Scan for the cell matching the given text and deliver its (x, y) coordinate at center. 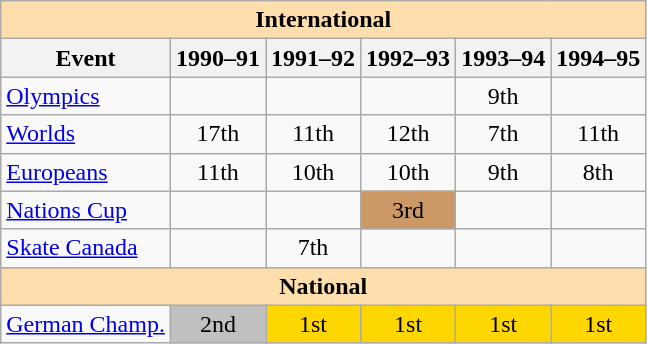
Europeans (86, 172)
12th (408, 134)
Skate Canada (86, 248)
1993–94 (504, 58)
17th (218, 134)
8th (598, 172)
1991–92 (314, 58)
Worlds (86, 134)
1992–93 (408, 58)
1994–95 (598, 58)
3rd (408, 210)
2nd (218, 324)
Nations Cup (86, 210)
1990–91 (218, 58)
German Champ. (86, 324)
International (324, 20)
Olympics (86, 96)
Event (86, 58)
National (324, 286)
